Identify which cell holds the provided text, then report its (x, y) central coordinate. 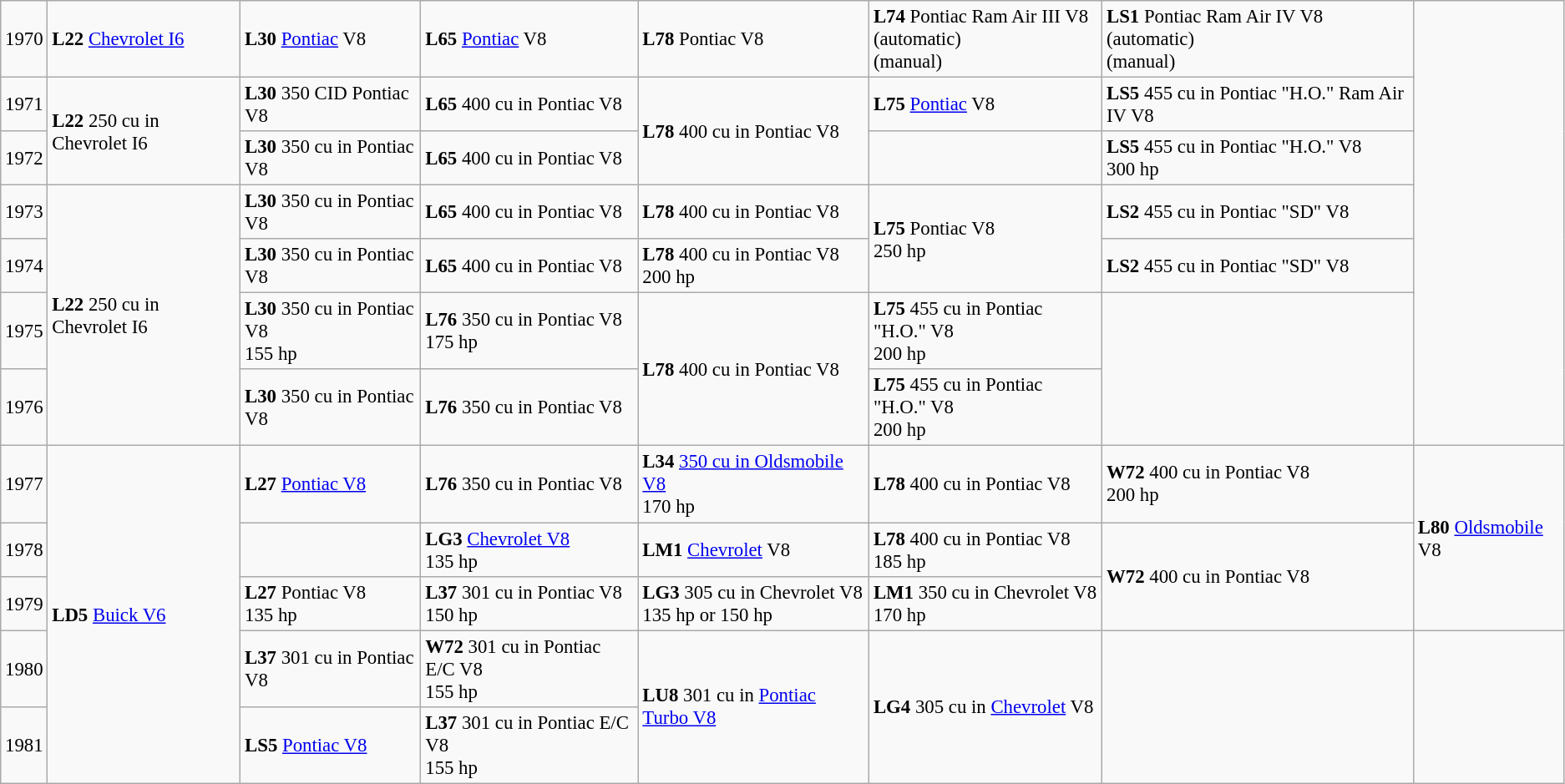
L30 350 cu in Pontiac V8155 hp (331, 331)
LM1 Chevrolet V8 (753, 549)
L34 350 cu in Oldsmobile V8170 hp (753, 484)
1970 (24, 39)
L27 Pontiac V8135 hp (331, 603)
1971 (24, 105)
L27 Pontiac V8 (331, 484)
1978 (24, 549)
LG4 305 cu in Chevrolet V8 (985, 706)
1972 (24, 159)
LG3 Chevrolet V8135 hp (529, 549)
1980 (24, 669)
LS1 Pontiac Ram Air IV V8 (automatic) (manual) (1258, 39)
L78 400 cu in Pontiac V8200 hp (753, 266)
1981 (24, 745)
LD5 Buick V6 (144, 615)
LM1 350 cu in Chevrolet V8170 hp (985, 603)
1974 (24, 266)
L22 Chevrolet I6 (144, 39)
W72 400 cu in Pontiac V8 (1258, 576)
L30 Pontiac V8 (331, 39)
L78 Pontiac V8 (753, 39)
L37 301 cu in Pontiac V8150 hp (529, 603)
W72 301 cu in Pontiac E/C V8155 hp (529, 669)
L74 Pontiac Ram Air III V8 (automatic) (manual) (985, 39)
1973 (24, 212)
L37 301 cu in Pontiac V8 (331, 669)
L37 301 cu in Pontiac E/C V8155 hp (529, 745)
L76 350 cu in Pontiac V8175 hp (529, 331)
W72 400 cu in Pontiac V8200 hp (1258, 484)
L65 Pontiac V8 (529, 39)
1975 (24, 331)
L78 400 cu in Pontiac V8185 hp (985, 549)
LS5 455 cu in Pontiac "H.O." V8300 hp (1258, 159)
LS5 455 cu in Pontiac "H.O." Ram Air IV V8 (1258, 105)
LS5 Pontiac V8 (331, 745)
L75 Pontiac V8 (985, 105)
L30 350 CID Pontiac V8 (331, 105)
LU8 301 cu in Pontiac Turbo V8 (753, 706)
LG3 305 cu in Chevrolet V8135 hp or 150 hp (753, 603)
1979 (24, 603)
1976 (24, 407)
L80 Oldsmobile V8 (1488, 538)
L75 Pontiac V8250 hp (985, 239)
1977 (24, 484)
